For the text-containing cell, return its midpoint in [X, Y] coordinate format. 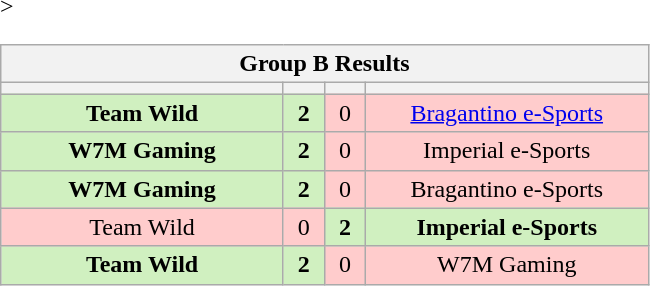
Group B Results [324, 64]
